Return [X, Y] of the center of cell containing provided text 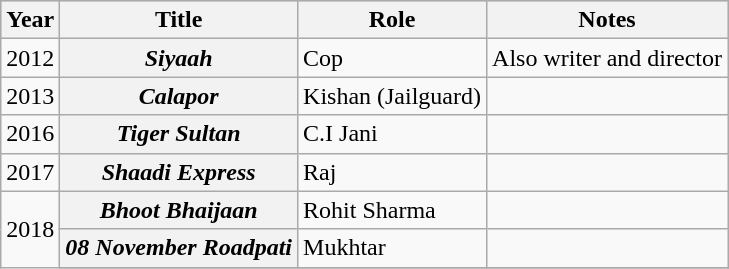
Cop [392, 58]
Also writer and director [608, 58]
2016 [30, 134]
Bhoot Bhaijaan [179, 210]
Notes [608, 20]
Title [179, 20]
Mukhtar [392, 248]
Raj [392, 172]
2012 [30, 58]
Role [392, 20]
08 November Roadpati [179, 248]
Rohit Sharma [392, 210]
Calapor [179, 96]
C.I Jani [392, 134]
Shaadi Express [179, 172]
2017 [30, 172]
Tiger Sultan [179, 134]
Year [30, 20]
Siyaah [179, 58]
2018 [30, 229]
Kishan (Jailguard) [392, 96]
2013 [30, 96]
